For the text-containing cell, return its midpoint in [x, y] coordinate format. 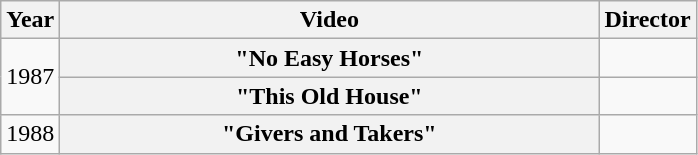
Video [330, 20]
Director [648, 20]
"This Old House" [330, 96]
Year [30, 20]
1988 [30, 134]
"Givers and Takers" [330, 134]
"No Easy Horses" [330, 58]
1987 [30, 77]
